Locate the cell with the specified text and output its (x, y) center coordinate. 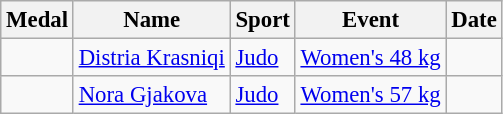
Women's 57 kg (370, 95)
Name (152, 20)
Date (474, 20)
Distria Krasniqi (152, 58)
Women's 48 kg (370, 58)
Event (370, 20)
Sport (262, 20)
Nora Gjakova (152, 95)
Medal (38, 20)
